Scan for the cell matching the given text and deliver its [X, Y] coordinate at center. 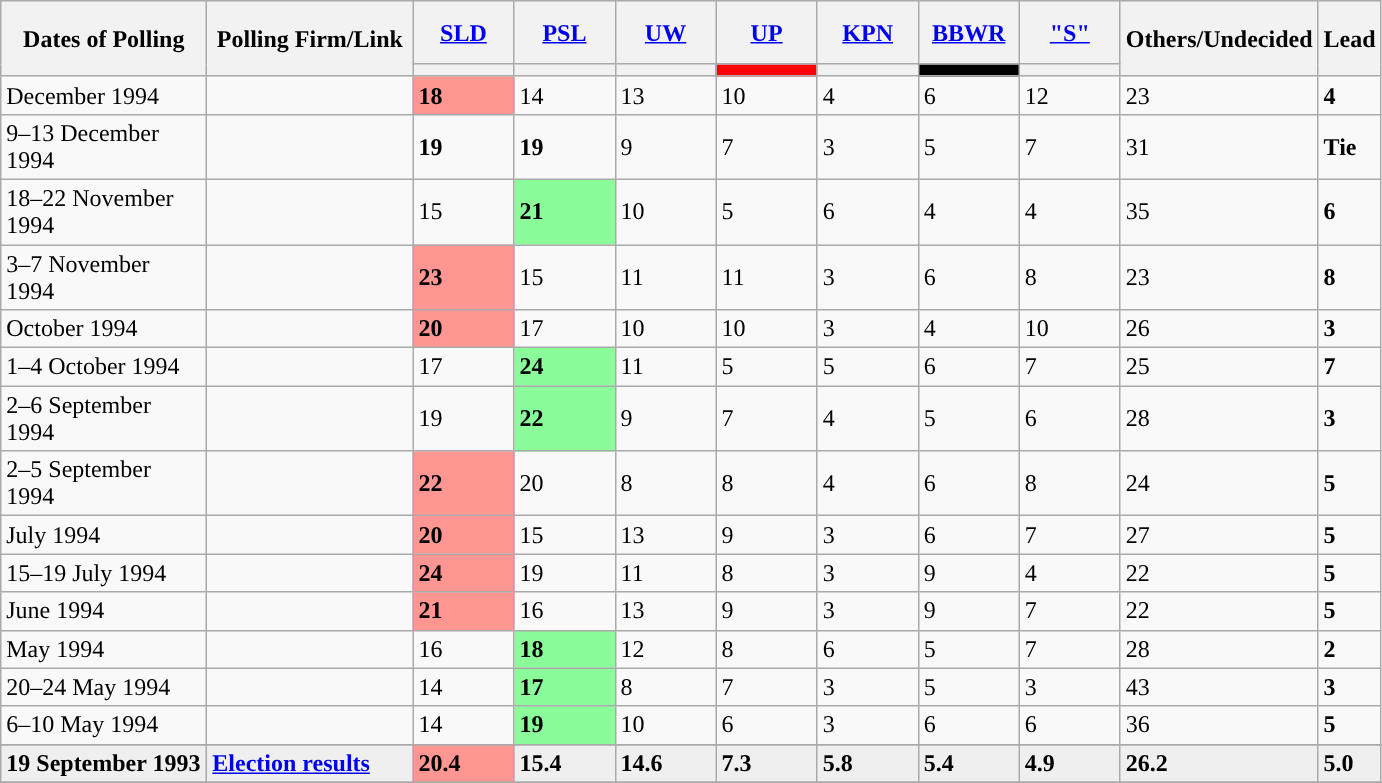
June 1994 [104, 611]
26 [1219, 329]
July 1994 [104, 535]
December 1994 [104, 95]
18–22 November 1994 [104, 212]
Tie [1350, 146]
3–7 November 1994 [104, 276]
35 [1219, 212]
27 [1219, 535]
19 September 1993 [104, 763]
1–4 October 1994 [104, 367]
20.4 [464, 763]
PSL [564, 32]
5.4 [968, 763]
15–19 July 1994 [104, 573]
2 [1350, 649]
BBWR [968, 32]
5.8 [868, 763]
2–6 September 1994 [104, 418]
KPN [868, 32]
15.4 [564, 763]
2–5 September 1994 [104, 484]
Polling Firm/Link [310, 39]
UW [666, 32]
31 [1219, 146]
May 1994 [104, 649]
9–13 December 1994 [104, 146]
43 [1219, 687]
7.3 [766, 763]
UP [766, 32]
36 [1219, 725]
SLD [464, 32]
26.2 [1219, 763]
"S" [1070, 32]
Election results [310, 763]
Dates of Polling [104, 39]
25 [1219, 367]
14.6 [666, 763]
4.9 [1070, 763]
October 1994 [104, 329]
Lead [1350, 39]
20–24 May 1994 [104, 687]
Others/Undecided [1219, 39]
5.0 [1350, 763]
6–10 May 1994 [104, 725]
